Output the [X, Y] coordinate of the center of the cell containing the given text.  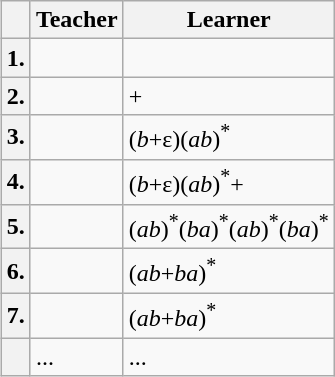
(ab)*(ba)*(ab)*(ba)* [228, 226]
7. [16, 316]
Teacher [76, 20]
(b+ε)(ab)*+ [228, 182]
Learner [228, 20]
3. [16, 138]
(b+ε)(ab)* [228, 138]
2. [16, 96]
1. [16, 58]
5. [16, 226]
6. [16, 272]
+ [228, 96]
4. [16, 182]
